Detect which cell encompasses the target text, then output its [X, Y] center coordinate. 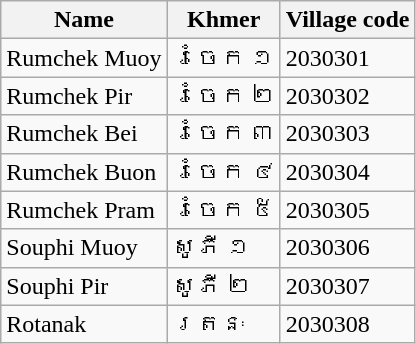
សូភី ១ [224, 248]
Rumchek Muoy [84, 58]
Khmer [224, 20]
រំចេក ៤ [224, 172]
Rotanak [84, 324]
Rumchek Bei [84, 134]
រតនៈ [224, 324]
2030308 [348, 324]
រំចេក ៣ [224, 134]
2030302 [348, 96]
2030305 [348, 210]
រំចេក ៥ [224, 210]
Rumchek Buon [84, 172]
Souphi Pir [84, 286]
Village code [348, 20]
Rumchek Pir [84, 96]
2030303 [348, 134]
Name [84, 20]
រំចេក ១ [224, 58]
2030304 [348, 172]
រំចេក ២ [224, 96]
2030307 [348, 286]
2030306 [348, 248]
2030301 [348, 58]
Rumchek Pram [84, 210]
សូភី ២ [224, 286]
Souphi Muoy [84, 248]
